Capture the cell that displays the provided text and extract its (x, y) central coordinate. 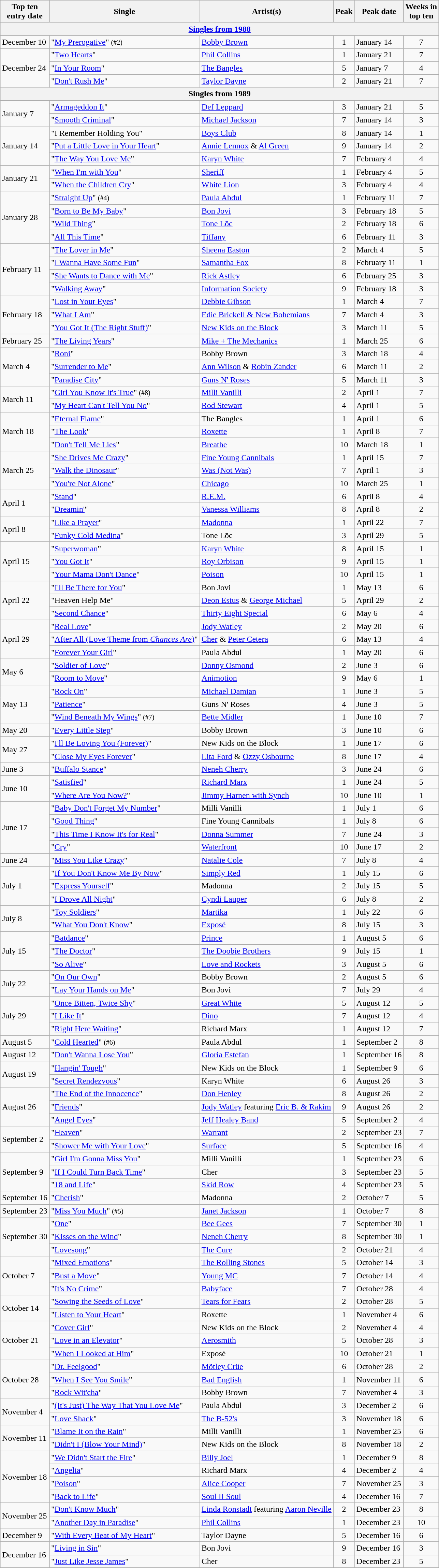
"Don't Wanna Lose You" (124, 1055)
"Funky Cold Medina" (124, 535)
"Hangin' Tough" (124, 1068)
Mike + The Mechanics (266, 340)
"Stand" (124, 496)
Def Leppard (266, 107)
"Dr. Feelgood" (124, 1366)
Alice Cooper (266, 1483)
"The End of the Innocence" (124, 1094)
"One" (124, 1224)
"Miss You Much" (#5) (124, 1211)
Roy Orbison (266, 561)
Linda Ronstadt featuring Aaron Neville (266, 1509)
"Listen to Your Heart" (124, 1315)
Cyndi Lauper (266, 899)
"The Lover in Me" (124, 250)
Ann Wilson & Robin Zander (266, 366)
"Don't Rush Me" (124, 81)
Rod Stewart (266, 406)
"Heaven Help Me" (124, 600)
Bad English (266, 1379)
Cher & Peter Cetera (266, 639)
"The Doctor" (124, 951)
"I'll Be There for You" (124, 587)
Peak date (379, 12)
The Cure (266, 1250)
"On Our Own" (124, 977)
Lita Ford & Ozzy Osbourne (266, 756)
Artist(s) (266, 12)
"Buffalo Stance" (124, 769)
Thirty Eight Special (266, 613)
"Angel Eyes" (124, 1120)
Natalie Cole (266, 860)
"This Time I Know It's for Real" (124, 834)
Deon Estus & George Michael (266, 600)
"I Like It" (124, 1016)
"Cry" (124, 847)
"Another Day in Paradise" (124, 1522)
"Blame It on the Rain" (124, 1432)
Vanessa Williams (266, 509)
"With Every Beat of My Heart" (124, 1535)
"You're Not Alone" (124, 483)
"Love in an Elevator" (124, 1340)
"Every Little Step" (124, 730)
"Superwoman" (124, 548)
"Lay Your Hands on Me" (124, 990)
"Smooth Criminal" (124, 120)
Donna Summer (266, 834)
"Don't Tell Me Lies" (124, 445)
"Armageddon It" (124, 107)
"We Didn't Start the Fire" (124, 1457)
Soul II Soul (266, 1496)
"Surrender to Me" (124, 366)
"Roni" (124, 353)
"Love Shack" (124, 1418)
December 24 (25, 68)
Martika (266, 912)
"Wind Beneath My Wings" (#7) (124, 717)
"Didn't I (Blow Your Mind)" (124, 1444)
Single (124, 12)
Boys Club (266, 133)
"What I Am" (124, 315)
"Cover Girl" (124, 1327)
Top tenentry date (25, 12)
Weeks intop ten (421, 12)
"Close My Eyes Forever" (124, 756)
"Forever Your Girl" (124, 652)
Bee Gees (266, 1224)
Singles from 1989 (220, 94)
Was (Not Was) (266, 470)
Edie Brickell & New Bohemians (266, 315)
Poison (266, 574)
"Toy Soldiers" (124, 912)
"Rock Wit'cha" (124, 1392)
"Girl You Know It's True" (#8) (124, 393)
Simply Red (266, 873)
"Right Here Waiting" (124, 1029)
December 10 (25, 42)
Surface (266, 1146)
"Where Are You Now?" (124, 795)
Annie Lennox & Al Green (266, 146)
"Good Thing" (124, 821)
"Rock On" (124, 691)
Information Society (266, 289)
Michael Jackson (266, 120)
Don Henley (266, 1094)
"Walking Away" (124, 289)
"Secret Rendezvous" (124, 1081)
"What You Don't Know" (124, 925)
"It's No Crime" (124, 1289)
Sheriff (266, 172)
Mötley Crüe (266, 1366)
Warrant (266, 1133)
"Heaven" (124, 1133)
Animotion (266, 678)
"Like a Prayer" (124, 522)
Chicago (266, 483)
Gloria Estefan (266, 1055)
"Straight Up" (#4) (124, 198)
Breathe (266, 445)
"Friends" (124, 1107)
"Batdance" (124, 938)
"Miss You Like Crazy" (124, 860)
"Two Hearts" (124, 55)
"I Wanna Have Some Fun" (124, 263)
"When the Children Cry" (124, 185)
Billy Joel (266, 1457)
"I Remember Holding You" (124, 133)
Waterfront (266, 847)
"Don't Know Much" (124, 1509)
"Born to Be My Baby" (124, 211)
"You Got It" (124, 561)
May 27 (25, 750)
"Your Mama Don't Dance" (124, 574)
"Cherish" (124, 1197)
"Shower Me with Your Love" (124, 1146)
"Poison" (124, 1483)
"You Got It (The Right Stuff)" (124, 328)
"Wild Thing" (124, 224)
Dino (266, 1016)
"I'll Be Loving You (Forever)" (124, 743)
"The Living Years" (124, 340)
"Cold Hearted" (#6) (124, 1042)
"The Look" (124, 432)
"She Wants to Dance with Me" (124, 276)
"Paradise City" (124, 380)
"(It's Just) The Way That You Love Me" (124, 1405)
"Mixed Emotions" (124, 1263)
"Lost in Your Eyes" (124, 302)
"Baby Don't Forget My Number" (124, 808)
"The Way You Love Me" (124, 159)
"So Alive" (124, 964)
Rick Astley (266, 276)
Bette Midler (266, 717)
"When I See You Smile" (124, 1379)
Tears for Fears (266, 1302)
"Satisfied" (124, 782)
"Once Bitten, Twice Shy" (124, 1003)
Samantha Fox (266, 263)
"18 and Life" (124, 1185)
"When I Looked at Him" (124, 1353)
"If I Could Turn Back Time" (124, 1172)
Peak (344, 12)
"Eternal Flame" (124, 419)
Jody Watley (266, 626)
"Real Love" (124, 626)
"She Drives Me Crazy" (124, 458)
"In Your Room" (124, 68)
January 28 (25, 217)
"Just Like Jesse James" (124, 1561)
"My Heart Can't Tell You No" (124, 406)
Tiffany (266, 237)
"Back to Life" (124, 1496)
Love and Rockets (266, 964)
Babyface (266, 1289)
Jimmy Harnen with Synch (266, 795)
"When I'm with You" (124, 172)
"Room to Move" (124, 678)
Debbie Gibson (266, 302)
"My Prerogative" (#2) (124, 42)
Janet Jackson (266, 1211)
"All This Time" (124, 237)
"Sowing the Seeds of Love" (124, 1302)
Aerosmith (266, 1340)
"If You Don't Know Me By Now" (124, 873)
Skid Row (266, 1185)
The Doobie Brothers (266, 951)
"Girl I'm Gonna Miss You" (124, 1159)
August 19 (25, 1074)
"Angelia" (124, 1470)
Jeff Healey Band (266, 1120)
R.E.M. (266, 496)
Great White (266, 1003)
"Kisses on the Wind" (124, 1237)
Prince (266, 938)
Sheena Easton (266, 250)
"Living in Sin" (124, 1548)
"Lovesong" (124, 1250)
"Bust a Move" (124, 1276)
"Walk the Dinosaur" (124, 470)
Donny Osmond (266, 665)
Michael Damian (266, 691)
"Soldier of Love" (124, 665)
"Express Yourself" (124, 886)
"Dreamin'" (124, 509)
The B-52's (266, 1418)
The Rolling Stones (266, 1263)
"Second Chance" (124, 613)
White Lion (266, 185)
Singles from 1988 (220, 29)
Jody Watley featuring Eric B. & Rakim (266, 1107)
Young MC (266, 1276)
"I Drove All Night" (124, 899)
"Patience" (124, 704)
"After All (Love Theme from Chances Are)" (124, 639)
"Put a Little Love in Your Heart" (124, 146)
